For the text-containing cell, return its midpoint in (x, y) coordinate format. 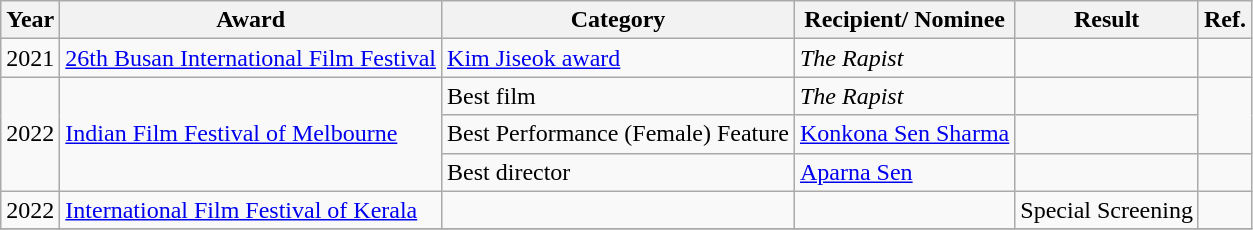
Aparna Sen (904, 172)
Kim Jiseok award (618, 58)
Result (1107, 20)
2021 (30, 58)
Special Screening (1107, 210)
Year (30, 20)
International Film Festival of Kerala (251, 210)
Ref. (1224, 20)
Best director (618, 172)
26th Busan International Film Festival (251, 58)
Award (251, 20)
Category (618, 20)
Best film (618, 96)
Indian Film Festival of Melbourne (251, 134)
Konkona Sen Sharma (904, 134)
Recipient/ Nominee (904, 20)
Best Performance (Female) Feature (618, 134)
